Locate the cell with the specified text and output its (x, y) center coordinate. 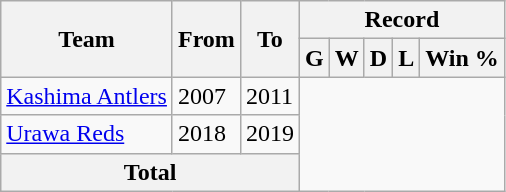
G (314, 58)
Kashima Antlers (87, 96)
Team (87, 39)
L (406, 58)
Urawa Reds (87, 134)
D (378, 58)
Win % (462, 58)
2007 (206, 96)
Record (402, 20)
To (270, 39)
2018 (206, 134)
2011 (270, 96)
W (346, 58)
From (206, 39)
Total (150, 172)
2019 (270, 134)
